Determine the (x, y) coordinate at the center of the cell enclosing the given text.  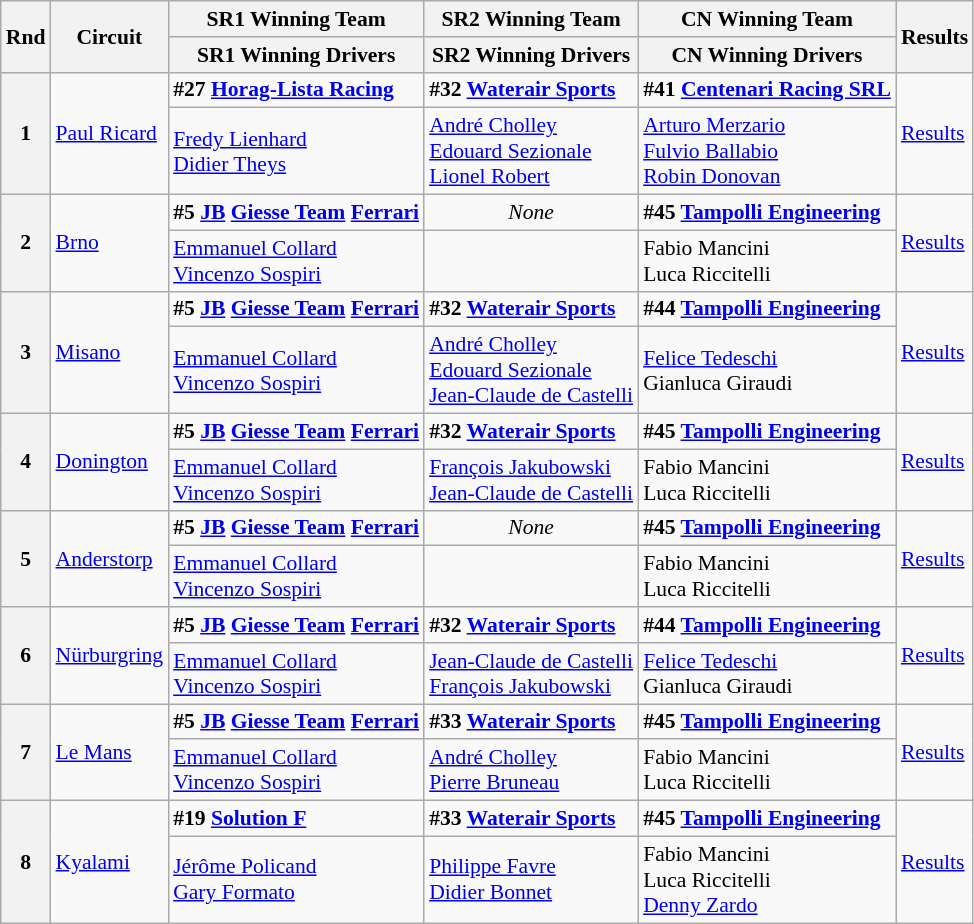
Fredy Lienhard Didier Theys (296, 152)
André Cholley Pierre Bruneau (531, 770)
Circuit (109, 36)
SR2 Winning Drivers (531, 55)
4 (26, 462)
André Cholley Edouard Sezionale Lionel Robert (531, 152)
#19 Solution F (296, 819)
André Cholley Edouard Sezionale Jean-Claude de Castelli (531, 370)
Philippe Favre Didier Bonnet (531, 880)
Anderstorp (109, 558)
2 (26, 244)
#27 Horag-Lista Racing (296, 90)
SR1 Winning Drivers (296, 55)
Paul Ricard (109, 133)
Fabio Mancini Luca Riccitelli Denny Zardo (767, 880)
CN Winning Team (767, 19)
Donington (109, 462)
Le Mans (109, 752)
Jérôme Policand Gary Formato (296, 880)
Nürburgring (109, 656)
SR2 Winning Team (531, 19)
Jean-Claude de Castelli François Jakubowski (531, 674)
5 (26, 558)
SR1 Winning Team (296, 19)
6 (26, 656)
#41 Centenari Racing SRL (767, 90)
8 (26, 862)
Rnd (26, 36)
François Jakubowski Jean-Claude de Castelli (531, 480)
Arturo Merzario Fulvio Ballabio Robin Donovan (767, 152)
Misano (109, 352)
Kyalami (109, 862)
CN Winning Drivers (767, 55)
7 (26, 752)
Brno (109, 244)
3 (26, 352)
1 (26, 133)
